Provide the [x, y] coordinate of the cell's center where the given text is located.  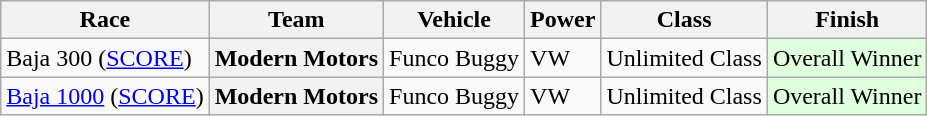
Finish [847, 20]
Class [684, 20]
Baja 1000 (SCORE) [105, 96]
Team [296, 20]
Vehicle [454, 20]
Race [105, 20]
Power [563, 20]
Baja 300 (SCORE) [105, 58]
